Provide the [X, Y] coordinate of the cell's center where the given text is located.  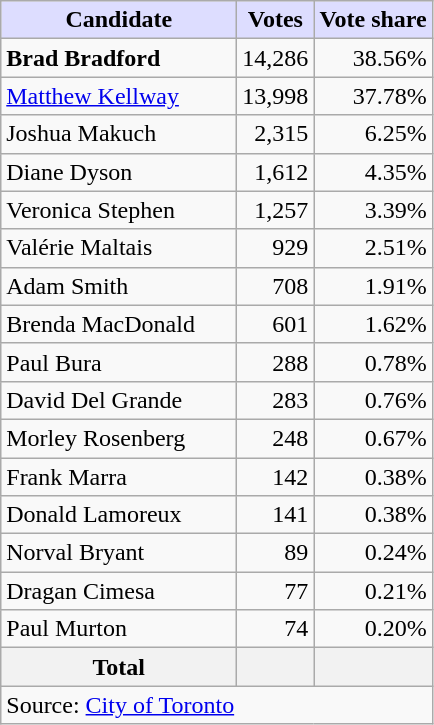
6.25% [373, 134]
0.24% [373, 553]
Paul Bura [119, 362]
14,286 [276, 58]
142 [276, 477]
Vote share [373, 20]
0.21% [373, 591]
Matthew Kellway [119, 96]
0.78% [373, 362]
Dragan Cimesa [119, 591]
Adam Smith [119, 286]
0.20% [373, 629]
0.76% [373, 400]
3.39% [373, 210]
2,315 [276, 134]
708 [276, 286]
1.62% [373, 324]
Paul Murton [119, 629]
Valérie Maltais [119, 248]
38.56% [373, 58]
Veronica Stephen [119, 210]
283 [276, 400]
David Del Grande [119, 400]
1,612 [276, 172]
Morley Rosenberg [119, 438]
13,998 [276, 96]
Brad Bradford [119, 58]
74 [276, 629]
141 [276, 515]
Donald Lamoreux [119, 515]
0.67% [373, 438]
Source: City of Toronto [217, 705]
37.78% [373, 96]
Candidate [119, 20]
Frank Marra [119, 477]
248 [276, 438]
Votes [276, 20]
Norval Bryant [119, 553]
1.91% [373, 286]
77 [276, 591]
2.51% [373, 248]
929 [276, 248]
Joshua Makuch [119, 134]
Total [119, 667]
4.35% [373, 172]
601 [276, 324]
1,257 [276, 210]
Diane Dyson [119, 172]
288 [276, 362]
Brenda MacDonald [119, 324]
89 [276, 553]
